Return [X, Y] of the center of cell containing provided text 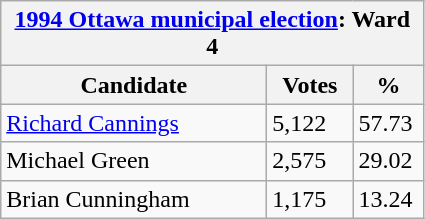
Brian Cunningham [134, 199]
2,575 [310, 161]
Richard Cannings [134, 123]
Michael Green [134, 161]
29.02 [388, 161]
5,122 [310, 123]
57.73 [388, 123]
% [388, 85]
13.24 [388, 199]
Candidate [134, 85]
1994 Ottawa municipal election: Ward 4 [212, 34]
Votes [310, 85]
1,175 [310, 199]
